Detect which cell encompasses the target text, then output its [X, Y] center coordinate. 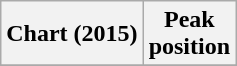
Chart (2015) [72, 34]
Peak position [189, 34]
